Search for the cell housing the specified text and yield its (x, y) center coordinate. 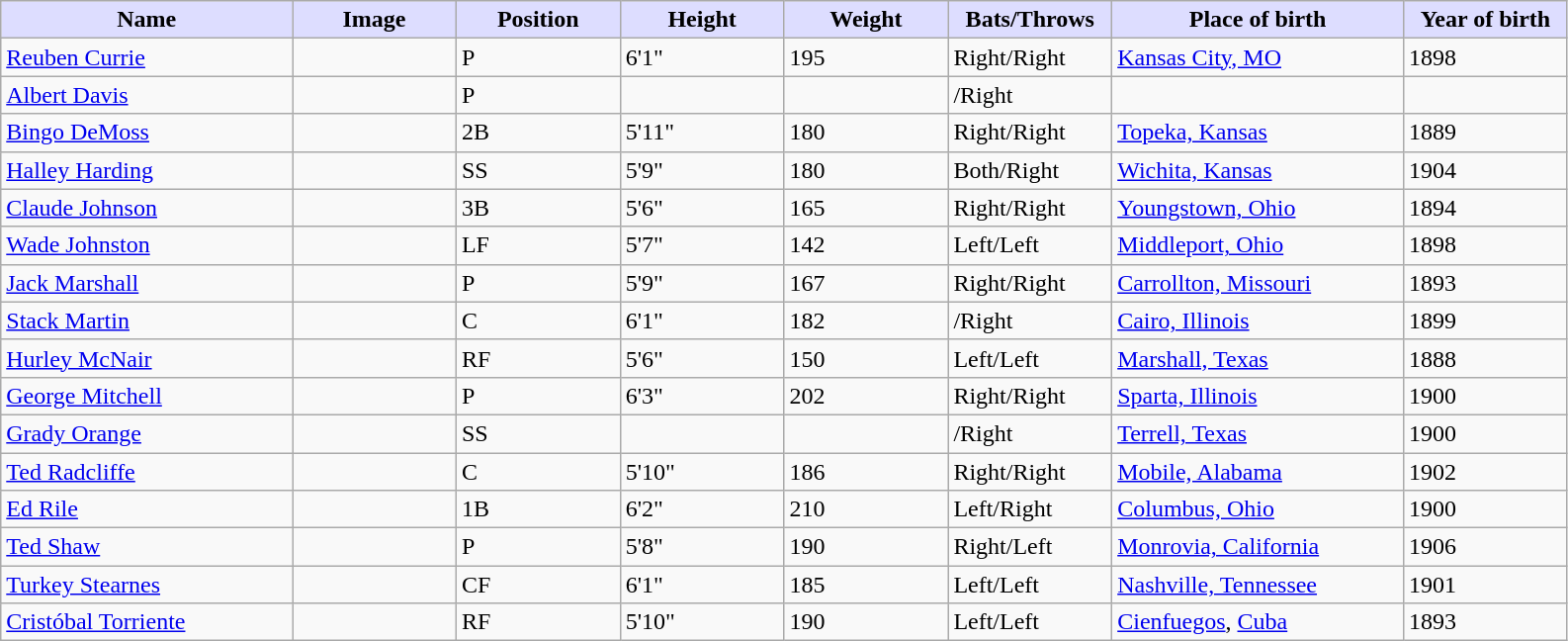
167 (866, 283)
Wichita, Kansas (1258, 170)
Carrollton, Missouri (1258, 283)
Marshall, Texas (1258, 358)
195 (866, 57)
Kansas City, MO (1258, 57)
1889 (1485, 133)
LF (538, 245)
Ted Radcliffe (146, 472)
182 (866, 320)
CF (538, 585)
Topeka, Kansas (1258, 133)
Hurley McNair (146, 358)
Youngstown, Ohio (1258, 208)
Jack Marshall (146, 283)
Nashville, Tennessee (1258, 585)
Bingo DeMoss (146, 133)
Bats/Throws (1030, 20)
185 (866, 585)
Terrell, Texas (1258, 433)
Height (702, 20)
5'11" (702, 133)
1B (538, 509)
Weight (866, 20)
Ted Shaw (146, 547)
Stack Martin (146, 320)
Reuben Currie (146, 57)
Right/Left (1030, 547)
1906 (1485, 547)
Cristóbal Torriente (146, 622)
Wade Johnston (146, 245)
Monrovia, California (1258, 547)
George Mitchell (146, 396)
6'2" (702, 509)
Columbus, Ohio (1258, 509)
5'7" (702, 245)
1894 (1485, 208)
5'8" (702, 547)
Middleport, Ohio (1258, 245)
6'3" (702, 396)
Place of birth (1258, 20)
Cairo, Illinois (1258, 320)
Halley Harding (146, 170)
3B (538, 208)
Image (375, 20)
1888 (1485, 358)
186 (866, 472)
Ed Rile (146, 509)
Both/Right (1030, 170)
1904 (1485, 170)
1902 (1485, 472)
2B (538, 133)
Mobile, Alabama (1258, 472)
142 (866, 245)
Turkey Stearnes (146, 585)
202 (866, 396)
Sparta, Illinois (1258, 396)
1899 (1485, 320)
Cienfuegos, Cuba (1258, 622)
Position (538, 20)
Albert Davis (146, 95)
Left/Right (1030, 509)
Year of birth (1485, 20)
150 (866, 358)
Name (146, 20)
1901 (1485, 585)
165 (866, 208)
Grady Orange (146, 433)
210 (866, 509)
Claude Johnson (146, 208)
